For the text-containing cell, return its midpoint in [x, y] coordinate format. 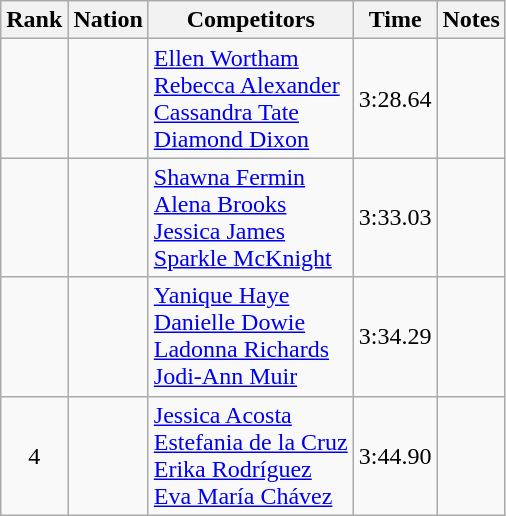
Competitors [250, 20]
4 [34, 456]
Nation [108, 20]
3:28.64 [395, 98]
3:33.03 [395, 218]
Jessica AcostaEstefania de la CruzErika RodríguezEva María Chávez [250, 456]
Yanique HayeDanielle DowieLadonna RichardsJodi-Ann Muir [250, 336]
Shawna FerminAlena BrooksJessica JamesSparkle McKnight [250, 218]
Rank [34, 20]
Time [395, 20]
Ellen WorthamRebecca AlexanderCassandra TateDiamond Dixon [250, 98]
3:34.29 [395, 336]
Notes [471, 20]
3:44.90 [395, 456]
